Determine the (X, Y) coordinate at the center of the cell enclosing the given text.  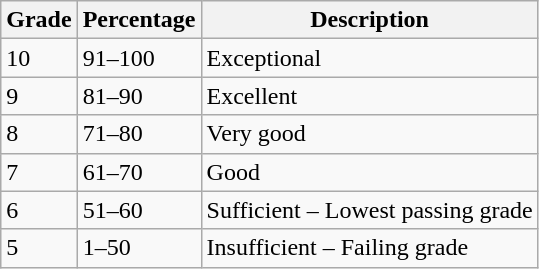
81–90 (139, 96)
Grade (39, 20)
Good (370, 172)
61–70 (139, 172)
Exceptional (370, 58)
71–80 (139, 134)
Percentage (139, 20)
7 (39, 172)
Description (370, 20)
6 (39, 210)
Excellent (370, 96)
51–60 (139, 210)
10 (39, 58)
Sufficient – Lowest passing grade (370, 210)
91–100 (139, 58)
Insufficient – Failing grade (370, 248)
5 (39, 248)
8 (39, 134)
9 (39, 96)
Very good (370, 134)
1–50 (139, 248)
